Pinpoint the cell where the given text exists, returning its [x, y] midpoint coordinate. 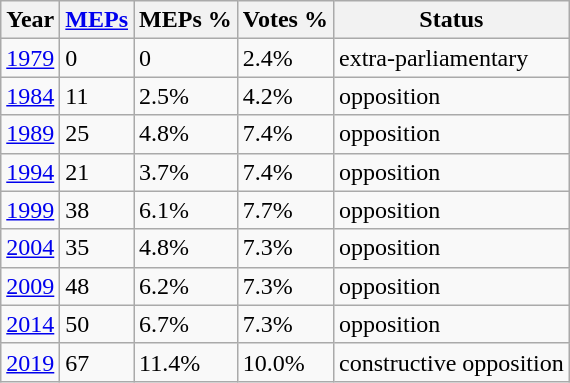
2019 [30, 362]
11 [97, 96]
constructive opposition [451, 362]
2009 [30, 286]
6.1% [186, 210]
6.7% [186, 324]
21 [97, 172]
38 [97, 210]
extra-parliamentary [451, 58]
50 [97, 324]
67 [97, 362]
1984 [30, 96]
1979 [30, 58]
48 [97, 286]
7.7% [285, 210]
1994 [30, 172]
2.4% [285, 58]
6.2% [186, 286]
1999 [30, 210]
2004 [30, 248]
Votes % [285, 20]
Status [451, 20]
2.5% [186, 96]
3.7% [186, 172]
25 [97, 134]
4.2% [285, 96]
2014 [30, 324]
1989 [30, 134]
10.0% [285, 362]
Year [30, 20]
MEPs % [186, 20]
35 [97, 248]
11.4% [186, 362]
MEPs [97, 20]
